Output the (X, Y) coordinate of the center of the cell containing the given text.  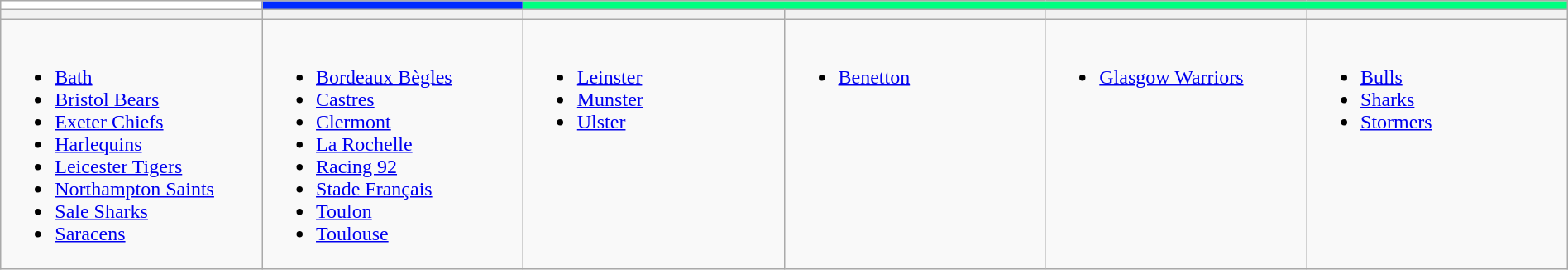
Bordeaux BèglesCastresClermontLa RochelleRacing 92Stade FrançaisToulonToulouse (392, 144)
Glasgow Warriors (1176, 144)
LeinsterMunsterUlster (653, 144)
Benetton (915, 144)
BullsSharksStormers (1437, 144)
BathBristol BearsExeter ChiefsHarlequinsLeicester TigersNorthampton SaintsSale SharksSaracens (131, 144)
